Pinpoint the cell where the given text exists, returning its [X, Y] midpoint coordinate. 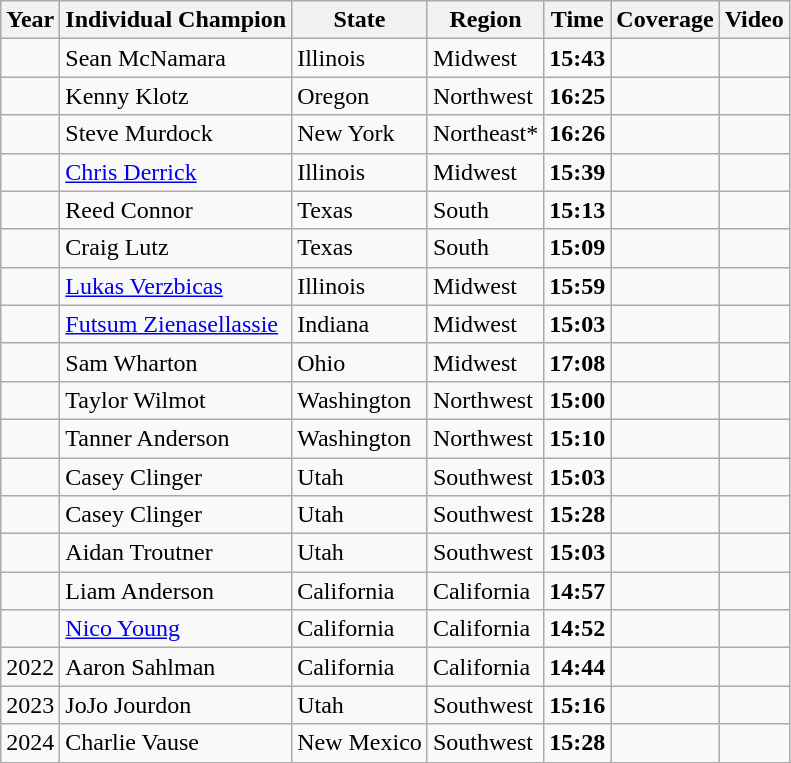
Nico Young [176, 629]
Liam Anderson [176, 591]
New Mexico [360, 743]
15:59 [578, 286]
14:52 [578, 629]
15:39 [578, 172]
State [360, 20]
Taylor Wilmot [176, 400]
Sean McNamara [176, 58]
Year [30, 20]
Aidan Troutner [176, 553]
2024 [30, 743]
Northeast* [485, 134]
Ohio [360, 362]
Video [754, 20]
2022 [30, 667]
Coverage [665, 20]
Chris Derrick [176, 172]
15:00 [578, 400]
16:25 [578, 96]
Craig Lutz [176, 248]
15:09 [578, 248]
14:44 [578, 667]
15:16 [578, 705]
Aaron Sahlman [176, 667]
15:43 [578, 58]
Oregon [360, 96]
Indiana [360, 324]
2023 [30, 705]
Reed Connor [176, 210]
New York [360, 134]
15:13 [578, 210]
14:57 [578, 591]
Tanner Anderson [176, 438]
Futsum Zienasellassie [176, 324]
15:10 [578, 438]
JoJo Jourdon [176, 705]
16:26 [578, 134]
Region [485, 20]
Charlie Vause [176, 743]
Sam Wharton [176, 362]
Lukas Verzbicas [176, 286]
Time [578, 20]
17:08 [578, 362]
Steve Murdock [176, 134]
Individual Champion [176, 20]
Kenny Klotz [176, 96]
